Determine the [x, y] coordinate at the center of the cell enclosing the given text.  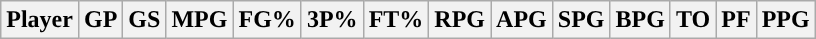
BPG [640, 20]
Player [40, 20]
FT% [396, 20]
PPG [786, 20]
PF [736, 20]
3P% [332, 20]
RPG [460, 20]
FG% [267, 20]
TO [692, 20]
MPG [200, 20]
APG [522, 20]
GP [100, 20]
GS [144, 20]
SPG [581, 20]
